Identify which cell holds the provided text, then report its [x, y] central coordinate. 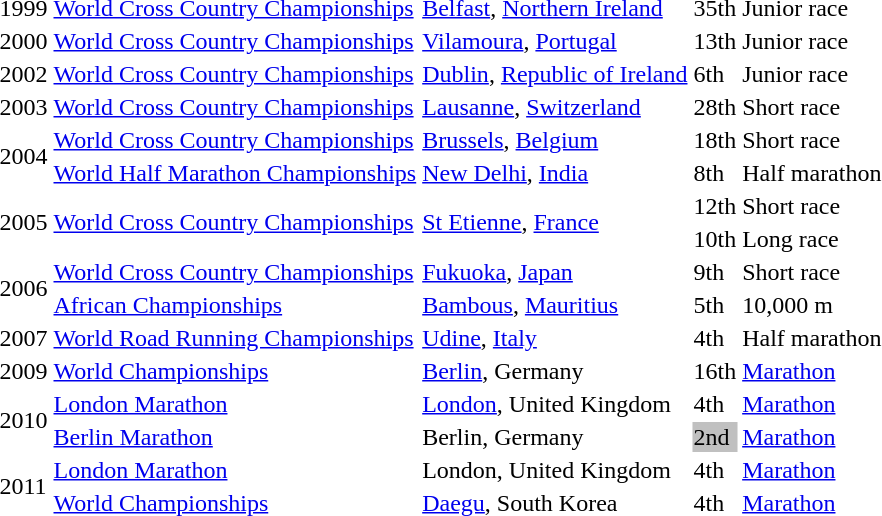
Dublin, Republic of Ireland [555, 74]
Udine, Italy [555, 338]
World Half Marathon Championships [235, 173]
2nd [715, 437]
12th [715, 206]
World Road Running Championships [235, 338]
10th [715, 239]
Fukuoka, Japan [555, 272]
New Delhi, India [555, 173]
9th [715, 272]
5th [715, 305]
Berlin Marathon [235, 437]
18th [715, 140]
St Etienne, France [555, 222]
Brussels, Belgium [555, 140]
13th [715, 41]
28th [715, 107]
African Championships [235, 305]
Bambous, Mauritius [555, 305]
Vilamoura, Portugal [555, 41]
6th [715, 74]
Lausanne, Switzerland [555, 107]
16th [715, 371]
World Championships [235, 371]
8th [715, 173]
